Detect which cell encompasses the target text, then output its (x, y) center coordinate. 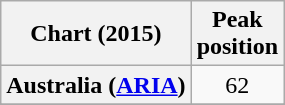
Peakposition (237, 34)
Chart (2015) (96, 34)
Australia (ARIA) (96, 85)
62 (237, 85)
